Capture the cell that displays the provided text and extract its (X, Y) central coordinate. 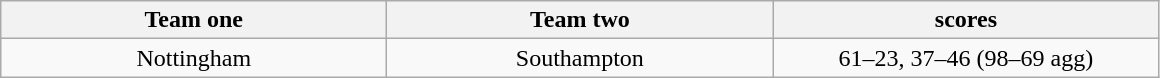
Team two (580, 20)
61–23, 37–46 (98–69 agg) (966, 58)
scores (966, 20)
Nottingham (194, 58)
Southampton (580, 58)
Team one (194, 20)
